From the cell containing the given text, extract its center point as [x, y] coordinate. 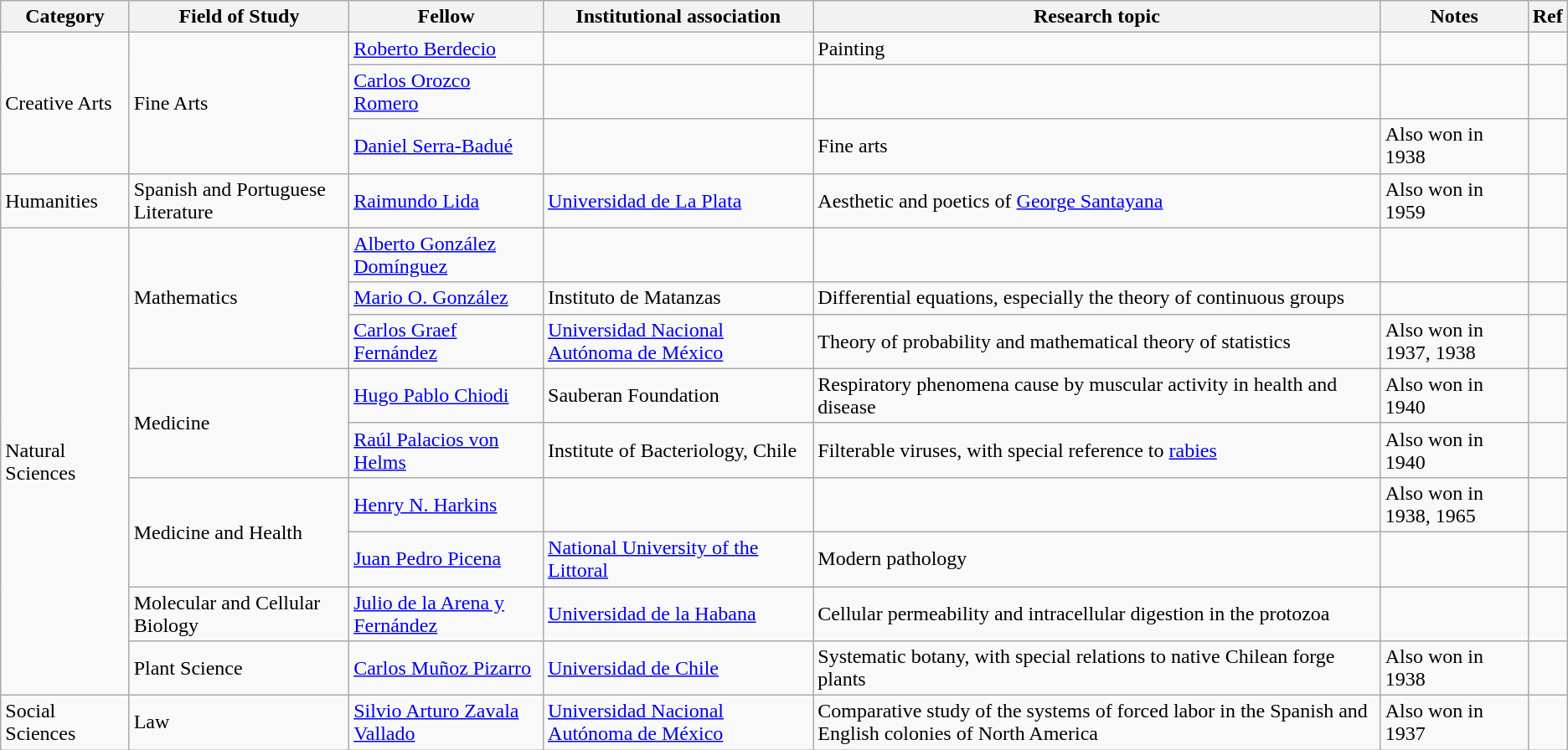
Carlos Orozco Romero [446, 92]
Field of Study [239, 17]
Also won in 1937, 1938 [1454, 342]
Spanish and Portuguese Literature [239, 201]
Raimundo Lida [446, 201]
Fine arts [1097, 146]
Plant Science [239, 668]
Painting [1097, 49]
Modern pathology [1097, 559]
Henry N. Harkins [446, 504]
Aesthetic and poetics of George Santayana [1097, 201]
Institute of Bacteriology, Chile [678, 450]
Universidad de la Habana [678, 613]
Mathematics [239, 298]
Universidad de Chile [678, 668]
Juan Pedro Picena [446, 559]
Universidad de La Plata [678, 201]
Medicine and Health [239, 532]
Theory of probability and mathematical theory of statistics [1097, 342]
Ref [1548, 17]
Institutional association [678, 17]
Molecular and Cellular Biology [239, 613]
Carlos Graef Fernández [446, 342]
Category [65, 17]
Fellow [446, 17]
Comparative study of the systems of forced labor in the Spanish and English colonies of North America [1097, 723]
Also won in 1937 [1454, 723]
Natural Sciences [65, 462]
Respiratory phenomena cause by muscular activity in health and disease [1097, 395]
Daniel Serra-Badué [446, 146]
Systematic botany, with special relations to native Chilean forge plants [1097, 668]
Cellular permeability and intracellular digestion in the protozoa [1097, 613]
Hugo Pablo Chiodi [446, 395]
Carlos Muñoz Pizarro [446, 668]
Alberto González Domínguez [446, 254]
Julio de la Arena y Fernández [446, 613]
Silvio Arturo Zavala Vallado [446, 723]
Humanities [65, 201]
Also won in 1938, 1965 [1454, 504]
Research topic [1097, 17]
Law [239, 723]
Instituto de Matanzas [678, 298]
Medicine [239, 423]
Creative Arts [65, 103]
Social Sciences [65, 723]
Roberto Berdecio [446, 49]
Sauberan Foundation [678, 395]
Mario O. González [446, 298]
Raúl Palacios von Helms [446, 450]
Also won in 1959 [1454, 201]
Filterable viruses, with special reference to rabies [1097, 450]
National University of the Littoral [678, 559]
Differential equations, especially the theory of continuous groups [1097, 298]
Notes [1454, 17]
Fine Arts [239, 103]
